Pinpoint the cell where the given text exists, returning its (X, Y) midpoint coordinate. 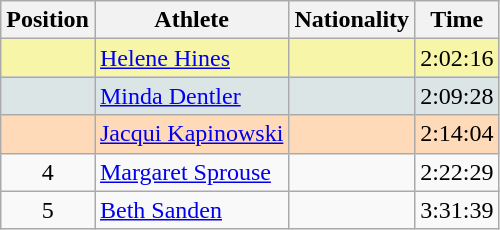
2:09:28 (457, 96)
4 (48, 172)
2:22:29 (457, 172)
5 (48, 210)
Athlete (191, 20)
3:31:39 (457, 210)
Beth Sanden (191, 210)
Time (457, 20)
2:14:04 (457, 134)
Jacqui Kapinowski (191, 134)
2:02:16 (457, 58)
Position (48, 20)
Minda Dentler (191, 96)
Helene Hines (191, 58)
Nationality (352, 20)
Margaret Sprouse (191, 172)
